Extract the (x, y) coordinate from the center of the cell holding the provided text.  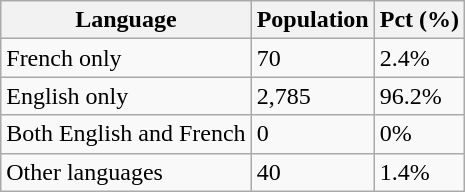
1.4% (419, 172)
0 (312, 134)
Both English and French (126, 134)
0% (419, 134)
70 (312, 58)
English only (126, 96)
Language (126, 20)
Population (312, 20)
2.4% (419, 58)
Other languages (126, 172)
Pct (%) (419, 20)
2,785 (312, 96)
French only (126, 58)
40 (312, 172)
96.2% (419, 96)
